Output the [X, Y] coordinate of the center of the cell containing the given text.  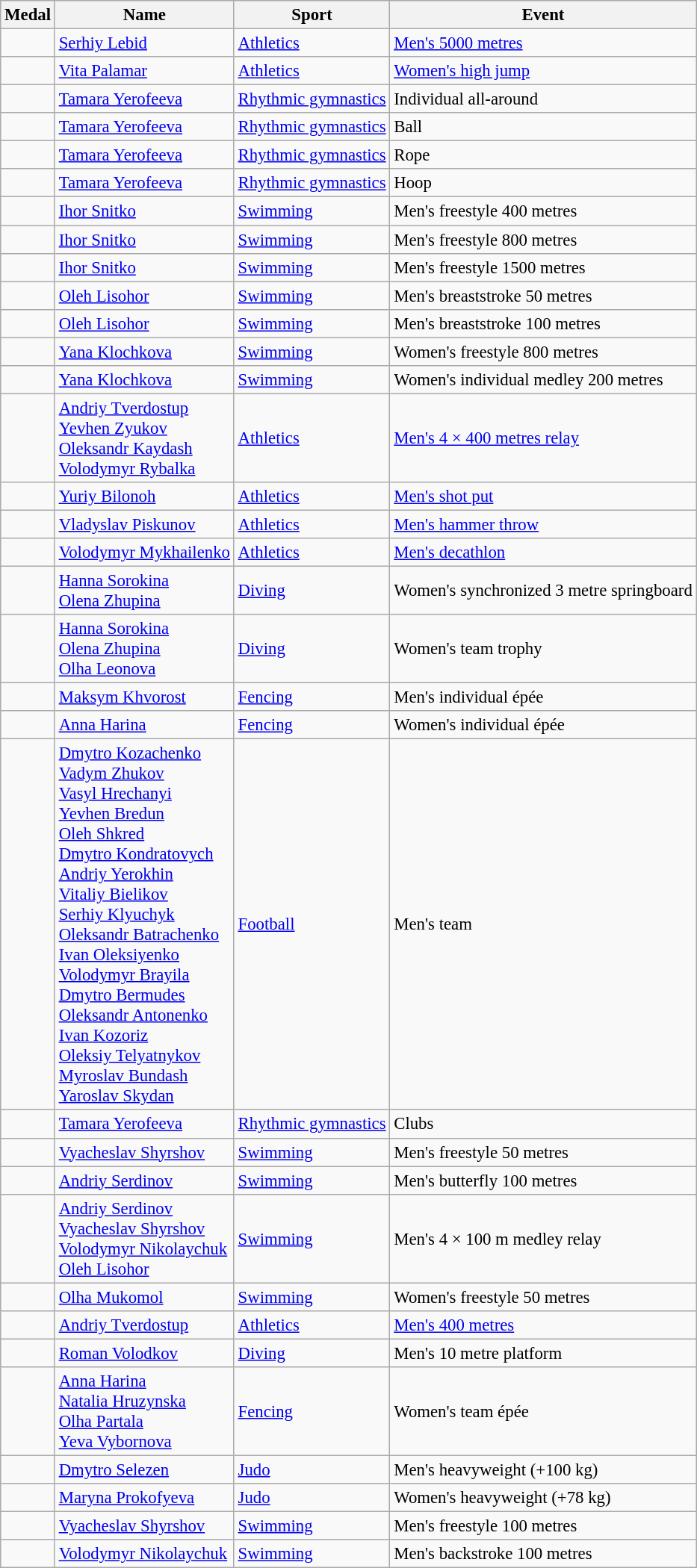
Women's freestyle 800 metres [543, 352]
Vladyslav Piskunov [144, 524]
Dmytro Selezen [144, 1469]
Men's 400 metres [543, 1325]
Women's team trophy [543, 649]
Men's freestyle 1500 metres [543, 267]
Men's decathlon [543, 553]
Men's individual épée [543, 697]
Anna HarinaNatalia HruzynskaOlha PartalaYeva Vybornova [144, 1411]
Roman Volodkov [144, 1353]
Men's hammer throw [543, 524]
Andriy Tverdostup [144, 1325]
Men's backstroke 100 metres [543, 1554]
Women's synchronized 3 metre springboard [543, 591]
Rope [543, 155]
Men's team [543, 924]
Men's breaststroke 50 metres [543, 296]
Medal [28, 15]
Individual all-around [543, 99]
Women's heavyweight (+78 kg) [543, 1498]
Men's breaststroke 100 metres [543, 323]
Volodymyr Nikolaychuk [144, 1554]
Sport [312, 15]
Name [144, 15]
Men's 4 × 100 m medley relay [543, 1238]
Vita Palamar [144, 71]
Hanna SorokinaOlena ZhupinaOlha Leonova [144, 649]
Men's freestyle 800 metres [543, 240]
Women's freestyle 50 metres [543, 1297]
Maryna Prokofyeva [144, 1498]
Men's shot put [543, 497]
Clubs [543, 1124]
Serhiy Lebid [144, 43]
Hoop [543, 183]
Hanna SorokinaOlena Zhupina [144, 591]
Maksym Khvorost [144, 697]
Women's team épée [543, 1411]
Men's 4 × 400 metres relay [543, 438]
Olha Mukomol [144, 1297]
Men's 5000 metres [543, 43]
Men's butterfly 100 metres [543, 1180]
Women's high jump [543, 71]
Women's individual medley 200 metres [543, 380]
Andriy SerdinovVyacheslav ShyrshovVolodymyr NikolaychukOleh Lisohor [144, 1238]
Event [543, 15]
Volodymyr Mykhailenko [144, 553]
Men's heavyweight (+100 kg) [543, 1469]
Andriy Serdinov [144, 1180]
Men's freestyle 50 metres [543, 1152]
Men's 10 metre platform [543, 1353]
Anna Harina [144, 725]
Women's individual épée [543, 725]
Yuriy Bilonoh [144, 497]
Men's freestyle 400 metres [543, 211]
Ball [543, 127]
Football [312, 924]
Men's freestyle 100 metres [543, 1526]
Andriy TverdostupYevhen ZyukovOleksandr KaydashVolodymyr Rybalka [144, 438]
